Capture the cell that displays the provided text and extract its (X, Y) central coordinate. 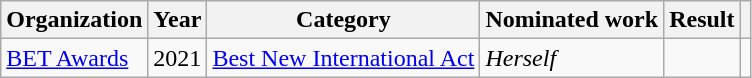
Herself (572, 58)
Organization (74, 20)
2021 (178, 58)
Year (178, 20)
Result (702, 20)
Category (344, 20)
Best New International Act (344, 58)
BET Awards (74, 58)
Nominated work (572, 20)
